Provide the (x, y) coordinate of the cell's center where the given text is located.  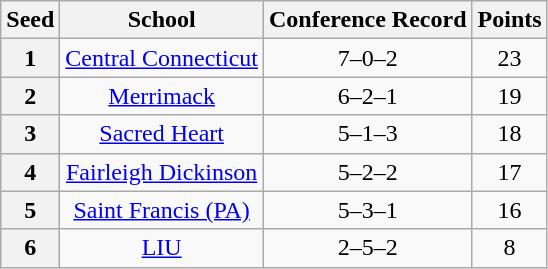
Central Connecticut (162, 58)
Sacred Heart (162, 134)
7–0–2 (368, 58)
18 (510, 134)
Merrimack (162, 96)
5–1–3 (368, 134)
Saint Francis (PA) (162, 210)
4 (30, 172)
6–2–1 (368, 96)
19 (510, 96)
5–2–2 (368, 172)
17 (510, 172)
Conference Record (368, 20)
Points (510, 20)
3 (30, 134)
5 (30, 210)
1 (30, 58)
School (162, 20)
LIU (162, 248)
23 (510, 58)
2 (30, 96)
Seed (30, 20)
6 (30, 248)
5–3–1 (368, 210)
8 (510, 248)
2–5–2 (368, 248)
Fairleigh Dickinson (162, 172)
16 (510, 210)
